Capture the cell that displays the provided text and extract its (x, y) central coordinate. 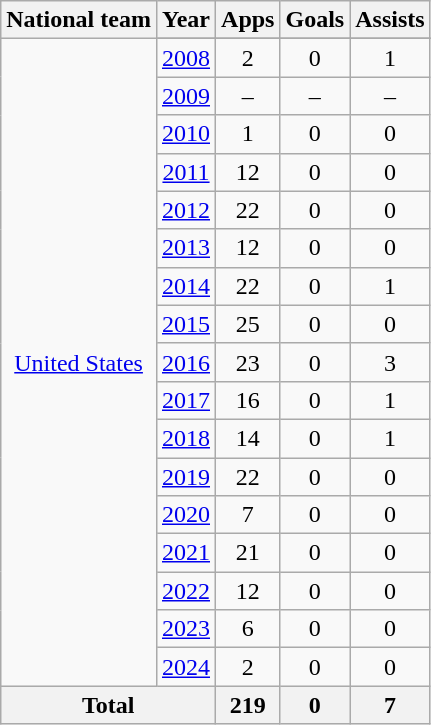
National team (79, 20)
2017 (186, 400)
United States (79, 362)
16 (248, 400)
2015 (186, 324)
2010 (186, 134)
23 (248, 362)
219 (248, 705)
2012 (186, 210)
2023 (186, 629)
2014 (186, 286)
2009 (186, 96)
Apps (248, 20)
25 (248, 324)
14 (248, 438)
2021 (186, 553)
2011 (186, 172)
Assists (390, 20)
2020 (186, 515)
2018 (186, 438)
2024 (186, 667)
21 (248, 553)
Total (108, 705)
3 (390, 362)
2019 (186, 477)
2022 (186, 591)
2016 (186, 362)
Goals (315, 20)
2008 (186, 58)
6 (248, 629)
2013 (186, 248)
Year (186, 20)
